Return [X, Y] of the center of cell containing provided text 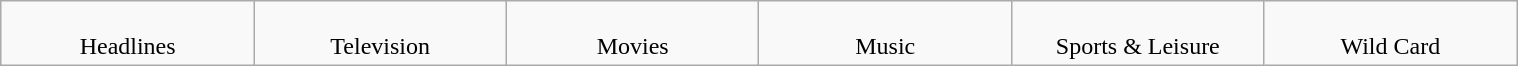
Movies [632, 34]
Television [380, 34]
Headlines [128, 34]
Sports & Leisure [1138, 34]
Music [886, 34]
Wild Card [1390, 34]
